Return the [X, Y] coordinate for the center point of the cell that contains the specified text.  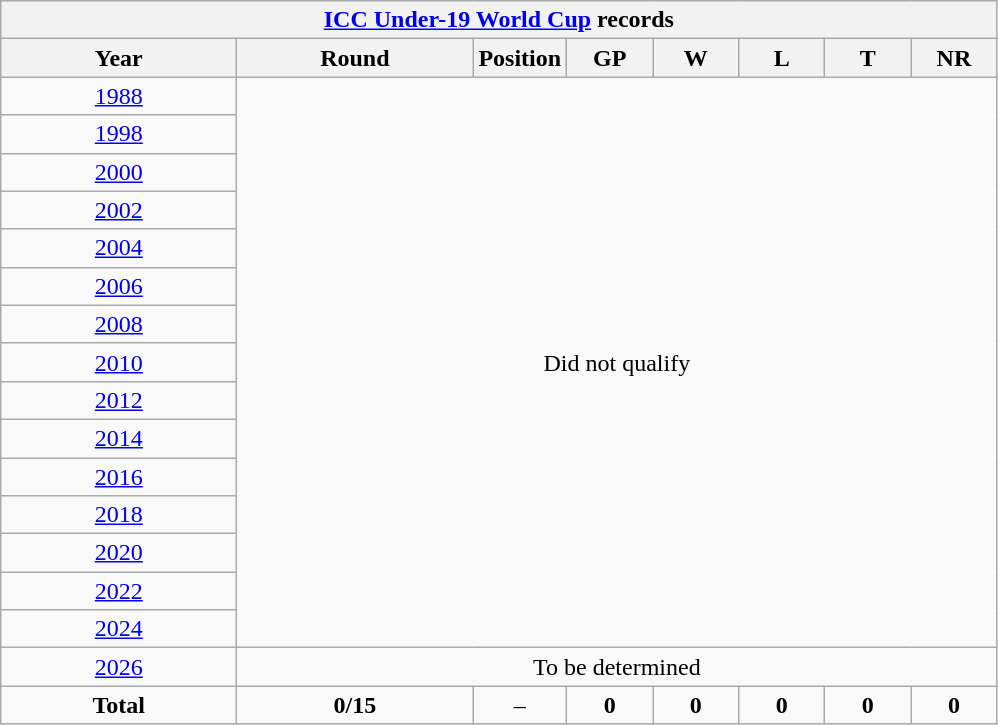
2006 [119, 286]
ICC Under-19 World Cup records [499, 20]
GP [610, 58]
2022 [119, 591]
2024 [119, 629]
To be determined [617, 667]
1998 [119, 134]
2004 [119, 248]
2002 [119, 210]
0/15 [355, 705]
– [520, 705]
2018 [119, 515]
Round [355, 58]
2014 [119, 438]
Did not qualify [617, 362]
2012 [119, 400]
T [868, 58]
2026 [119, 667]
2000 [119, 172]
2008 [119, 324]
2016 [119, 477]
1988 [119, 96]
Total [119, 705]
NR [954, 58]
Year [119, 58]
W [696, 58]
Position [520, 58]
L [782, 58]
2020 [119, 553]
2010 [119, 362]
